For the text-containing cell, return its midpoint in [X, Y] coordinate format. 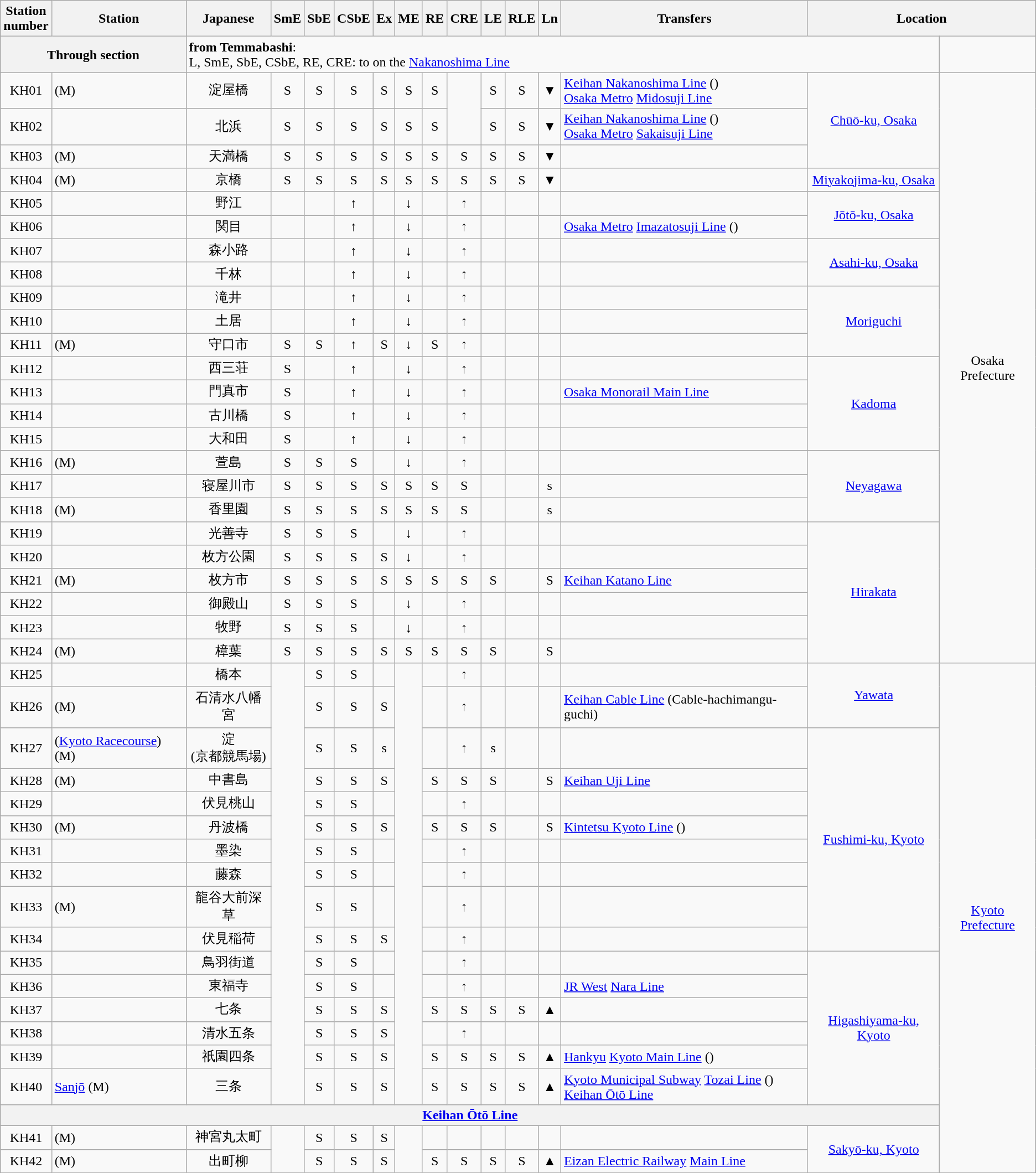
Miyakojima-ku, Osaka [873, 180]
Sakyō-ku, Kyoto [873, 1149]
Eizan Electric Railway Main Line [685, 1161]
東福寺 [228, 986]
RLE [522, 19]
KH42 [26, 1161]
Station [118, 19]
KH19 [26, 534]
CSbE [354, 19]
龍谷大前深草 [228, 907]
KH05 [26, 204]
SbE [319, 19]
CRE [464, 19]
KH33 [26, 907]
KH17 [26, 486]
ME [409, 19]
鳥羽街道 [228, 963]
KH27 [26, 748]
Osaka Metro Imazatosuji Line () [685, 227]
KH24 [26, 651]
京橋 [228, 180]
淀(京都競馬場) [228, 748]
KH03 [26, 156]
墨染 [228, 851]
KH14 [26, 415]
Japanese [228, 19]
Asahi-ku, Osaka [873, 262]
Keihan Cable Line (Cable-hachimangu-guchi) [685, 707]
KH11 [26, 345]
滝井 [228, 298]
祇園四条 [228, 1057]
牧野 [228, 628]
KH41 [26, 1137]
野江 [228, 204]
KH18 [26, 509]
三条 [228, 1086]
KH13 [26, 392]
石清水八幡宮 [228, 707]
淀屋橋 [228, 91]
Keihan Nakanoshima Line () Osaka Metro Midosuji Line [685, 91]
KH07 [26, 250]
古川橋 [228, 415]
守口市 [228, 345]
土居 [228, 321]
Through section [93, 54]
Jōtō-ku, Osaka [873, 215]
Station number [26, 19]
KH40 [26, 1086]
香里園 [228, 509]
(Kyoto Racecourse) (M) [118, 748]
中書島 [228, 781]
KH35 [26, 963]
Kintetsu Kyoto Line () [685, 827]
KH34 [26, 939]
Fushimi-ku, Kyoto [873, 839]
LE [494, 19]
枚方公園 [228, 557]
枚方市 [228, 580]
萱島 [228, 463]
KH02 [26, 126]
KH04 [26, 180]
RE [434, 19]
Osaka Prefecture [987, 368]
Kyoto Prefecture [987, 918]
KH28 [26, 781]
Ln [550, 19]
関目 [228, 227]
北浜 [228, 126]
藤森 [228, 875]
Keihan Nakanoshima Line () Osaka Metro Sakaisuji Line [685, 126]
KH09 [26, 298]
KH30 [26, 827]
KH22 [26, 604]
Keihan Uji Line [685, 781]
Yawata [873, 695]
Osaka Monorail Main Line [685, 392]
Keihan Ōtō Line [470, 1115]
出町柳 [228, 1161]
樟葉 [228, 651]
伏見稲荷 [228, 939]
KH06 [26, 227]
Kyoto Municipal Subway Tozai Line () Keihan Ōtō Line [685, 1086]
天満橋 [228, 156]
KH01 [26, 91]
Transfers [685, 19]
KH26 [26, 707]
光善寺 [228, 534]
KH23 [26, 628]
from Temmabashi:L, SmE, SbE, CSbE, RE, CRE: to on the Nakanoshima Line [563, 54]
Sanjō (M) [118, 1086]
KH21 [26, 580]
神宮丸太町 [228, 1137]
Location [921, 19]
大和田 [228, 440]
Keihan Katano Line [685, 580]
森小路 [228, 250]
KH37 [26, 1010]
丹波橋 [228, 827]
Hankyu Kyoto Main Line () [685, 1057]
KH32 [26, 875]
清水五条 [228, 1033]
Ex [384, 19]
JR West Nara Line [685, 986]
千林 [228, 275]
Hirakata [873, 592]
Chūō-ku, Osaka [873, 121]
Kadoma [873, 404]
寝屋川市 [228, 486]
KH36 [26, 986]
KH29 [26, 804]
門真市 [228, 392]
御殿山 [228, 604]
KH38 [26, 1033]
KH12 [26, 369]
SmE [287, 19]
KH15 [26, 440]
伏見桃山 [228, 804]
KH08 [26, 275]
KH16 [26, 463]
Higashiyama-ku, Kyoto [873, 1028]
KH25 [26, 674]
KH10 [26, 321]
橋本 [228, 674]
西三荘 [228, 369]
Moriguchi [873, 321]
七条 [228, 1010]
Neyagawa [873, 486]
KH31 [26, 851]
KH39 [26, 1057]
KH20 [26, 557]
